Output the (x, y) coordinate of the center of the cell containing the given text.  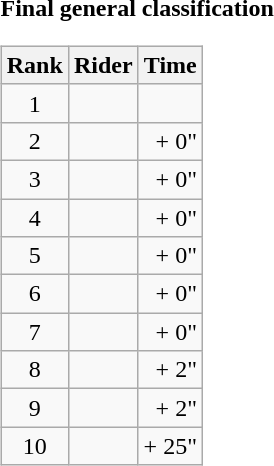
9 (34, 408)
+ 25" (170, 446)
Time (170, 65)
2 (34, 141)
Rank (34, 65)
10 (34, 446)
8 (34, 370)
5 (34, 256)
6 (34, 294)
1 (34, 103)
7 (34, 332)
4 (34, 217)
Rider (103, 65)
3 (34, 179)
